Output the [X, Y] coordinate of the center of the cell containing the given text.  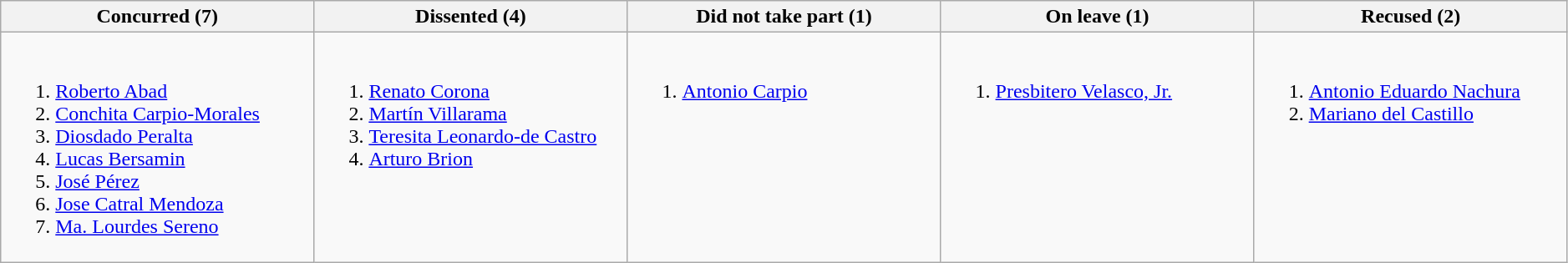
Renato CoronaMartín VillaramaTeresita Leonardo-de CastroArturo Brion [471, 147]
Dissented (4) [471, 17]
Antonio Carpio [784, 147]
Concurred (7) [157, 17]
Did not take part (1) [784, 17]
Recused (2) [1410, 17]
On leave (1) [1098, 17]
Antonio Eduardo NachuraMariano del Castillo [1410, 147]
Presbitero Velasco, Jr. [1098, 147]
Roberto AbadConchita Carpio-MoralesDiosdado PeraltaLucas BersaminJosé PérezJose Catral MendozaMa. Lourdes Sereno [157, 147]
